Determine the [x, y] coordinate at the center of the cell enclosing the given text.  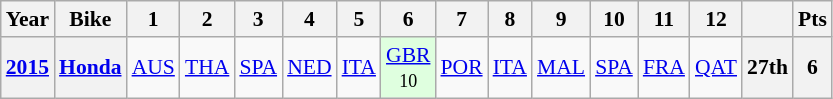
7 [461, 19]
2 [207, 19]
5 [359, 19]
QAT [716, 68]
Year [28, 19]
THA [207, 68]
Bike [90, 19]
12 [716, 19]
GBR10 [408, 68]
11 [664, 19]
MAL [561, 68]
3 [258, 19]
Honda [90, 68]
2015 [28, 68]
1 [154, 19]
10 [614, 19]
4 [309, 19]
27th [768, 68]
AUS [154, 68]
POR [461, 68]
FRA [664, 68]
NED [309, 68]
Pts [812, 19]
8 [510, 19]
9 [561, 19]
